Search for the cell housing the specified text and yield its (x, y) center coordinate. 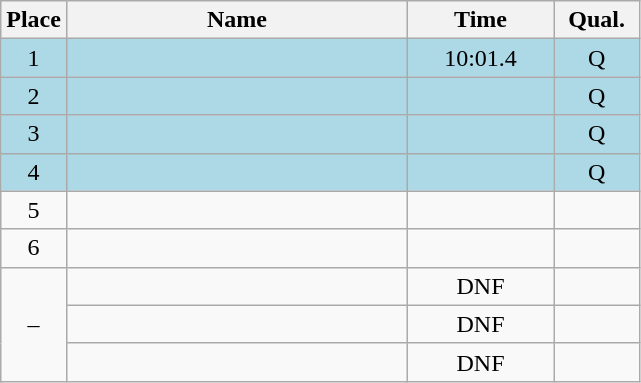
1 (34, 58)
3 (34, 134)
– (34, 324)
6 (34, 248)
2 (34, 96)
Qual. (597, 20)
10:01.4 (481, 58)
Name (236, 20)
4 (34, 172)
5 (34, 210)
Time (481, 20)
Place (34, 20)
